Return [x, y] of the center of cell containing provided text 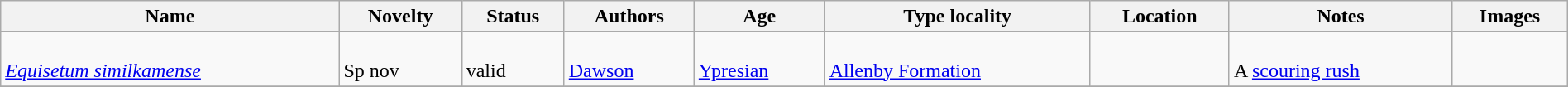
Name [170, 17]
Images [1510, 17]
Location [1159, 17]
Age [759, 17]
Notes [1340, 17]
Sp nov [400, 60]
A scouring rush [1340, 60]
Dawson [629, 60]
valid [513, 60]
Authors [629, 17]
Ypresian [759, 60]
Novelty [400, 17]
Type locality [958, 17]
Equisetum similkamense [170, 60]
Allenby Formation [958, 60]
Status [513, 17]
